Find where the given text appears and provide that cell's center as [X, Y] coordinate. 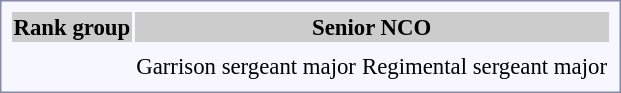
Senior NCO [372, 27]
Regimental sergeant major [484, 66]
Rank group [72, 27]
Garrison sergeant major [246, 66]
